Output the [X, Y] coordinate of the center of the cell containing the given text.  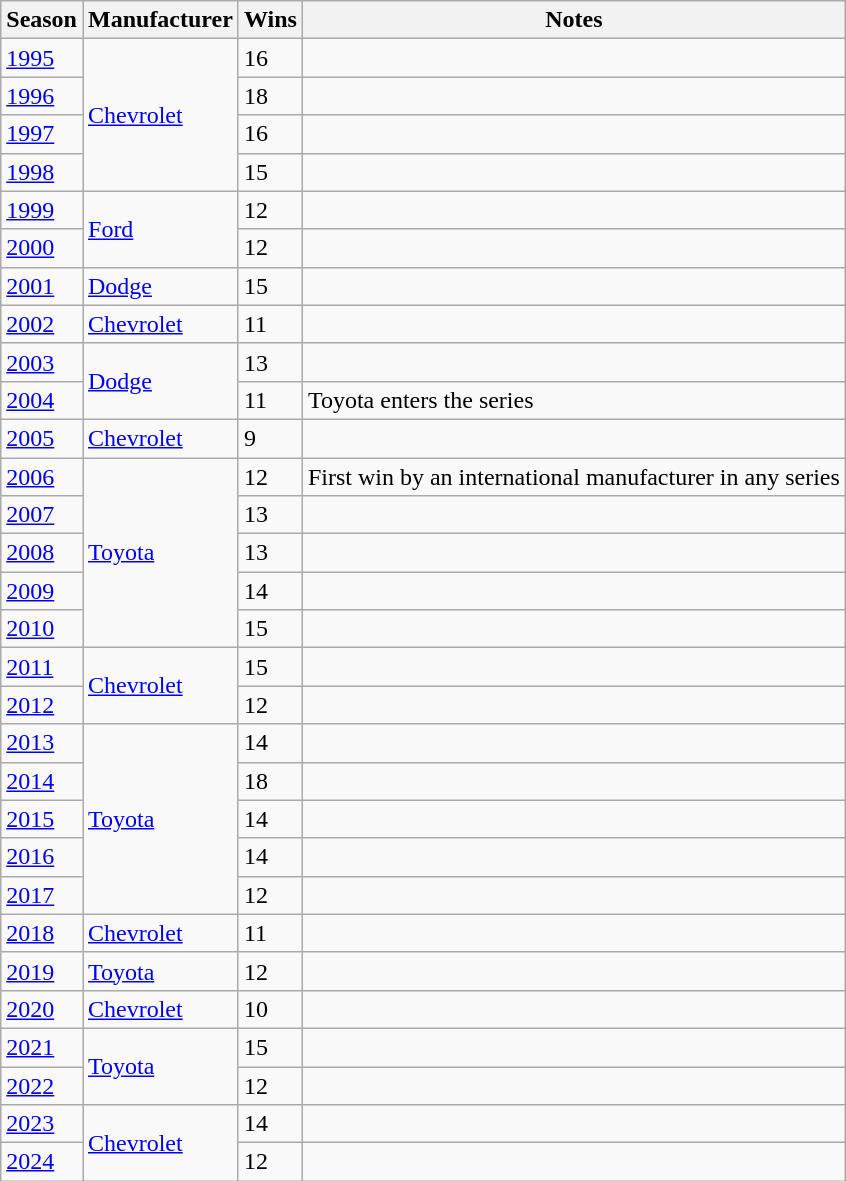
2002 [42, 324]
10 [270, 1009]
2013 [42, 743]
2001 [42, 286]
Season [42, 20]
2010 [42, 629]
2015 [42, 819]
2014 [42, 781]
2022 [42, 1085]
Ford [160, 229]
2011 [42, 667]
2016 [42, 857]
Notes [574, 20]
Wins [270, 20]
1995 [42, 58]
2021 [42, 1047]
2020 [42, 1009]
2008 [42, 553]
1997 [42, 134]
2000 [42, 248]
2017 [42, 895]
9 [270, 438]
1998 [42, 172]
1999 [42, 210]
2003 [42, 362]
2023 [42, 1124]
2009 [42, 591]
2018 [42, 933]
2004 [42, 400]
First win by an international manufacturer in any series [574, 477]
2012 [42, 705]
2005 [42, 438]
Manufacturer [160, 20]
2007 [42, 515]
2006 [42, 477]
2019 [42, 971]
1996 [42, 96]
Toyota enters the series [574, 400]
2024 [42, 1162]
